Identify which cell holds the provided text, then report its [x, y] central coordinate. 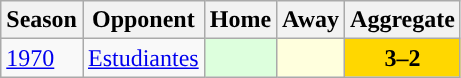
Estudiantes [143, 58]
Opponent [143, 20]
Aggregate [403, 20]
Away [311, 20]
Home [240, 20]
Season [42, 20]
1970 [42, 58]
3–2 [403, 58]
